Extract the [x, y] coordinate from the center of the cell holding the provided text.  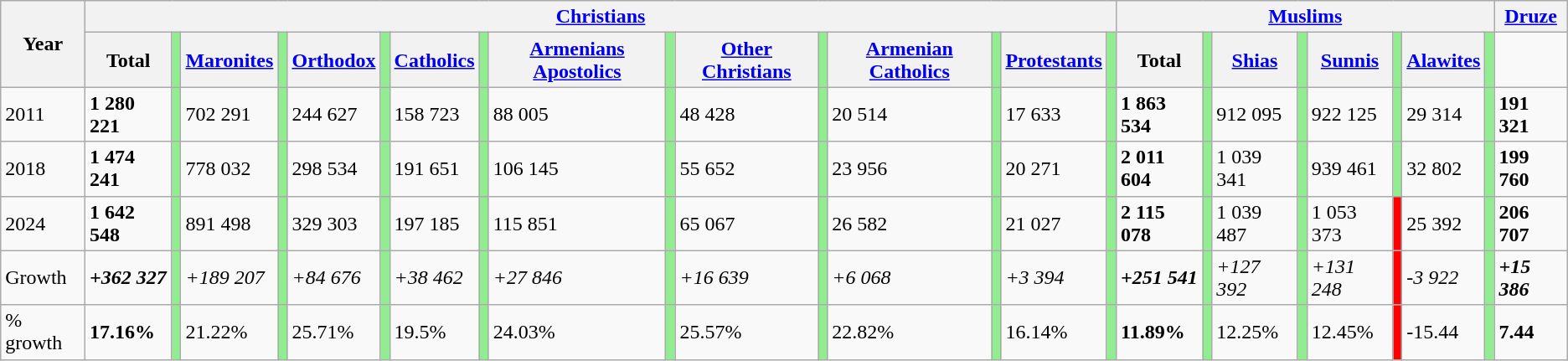
+3 394 [1054, 278]
+131 248 [1350, 278]
115 851 [577, 223]
2 115 078 [1159, 223]
Armenian Catholics [910, 60]
+362 327 [129, 278]
21 027 [1054, 223]
88 005 [577, 114]
7.44 [1531, 332]
+27 846 [577, 278]
17.16% [129, 332]
+189 207 [230, 278]
-3 922 [1444, 278]
29 314 [1444, 114]
1 474 241 [129, 169]
2 011 604 [1159, 169]
Other Christians [747, 60]
106 145 [577, 169]
+84 676 [333, 278]
Maronites [230, 60]
26 582 [910, 223]
244 627 [333, 114]
12.25% [1255, 332]
25 392 [1444, 223]
1 039 341 [1255, 169]
20 514 [910, 114]
Armenians Apostolics [577, 60]
55 652 [747, 169]
Orthodox [333, 60]
19.5% [434, 332]
Year [44, 44]
2024 [44, 223]
191 321 [1531, 114]
1 863 534 [1159, 114]
Catholics [434, 60]
912 095 [1255, 114]
Growth [44, 278]
+251 541 [1159, 278]
206 707 [1531, 223]
65 067 [747, 223]
Muslims [1305, 17]
Sunnis [1350, 60]
11.89% [1159, 332]
Protestants [1054, 60]
298 534 [333, 169]
-15.44 [1444, 332]
+16 639 [747, 278]
Christians [601, 17]
32 802 [1444, 169]
197 185 [434, 223]
+127 392 [1255, 278]
158 723 [434, 114]
25.71% [333, 332]
+6 068 [910, 278]
+38 462 [434, 278]
191 651 [434, 169]
25.57% [747, 332]
922 125 [1350, 114]
891 498 [230, 223]
48 428 [747, 114]
12.45% [1350, 332]
Shias [1255, 60]
Druze [1531, 17]
1 280 221 [129, 114]
1 642 548 [129, 223]
199 760 [1531, 169]
Alawites [1444, 60]
939 461 [1350, 169]
% growth [44, 332]
17 633 [1054, 114]
2011 [44, 114]
21.22% [230, 332]
+15 386 [1531, 278]
24.03% [577, 332]
23 956 [910, 169]
20 271 [1054, 169]
778 032 [230, 169]
1 039 487 [1255, 223]
2018 [44, 169]
22.82% [910, 332]
702 291 [230, 114]
329 303 [333, 223]
1 053 373 [1350, 223]
16.14% [1054, 332]
